Provide the [X, Y] coordinate of the cell's center where the given text is located.  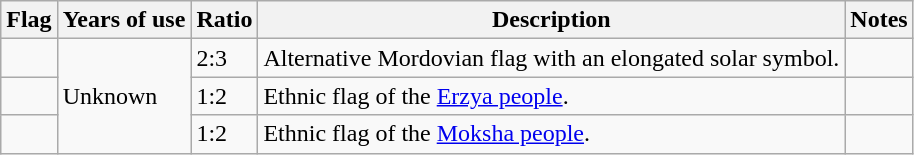
Years of use [124, 20]
Ratio [224, 20]
Ethnic flag of the Moksha people. [552, 134]
Description [552, 20]
Unknown [124, 96]
Flag [29, 20]
Notes [879, 20]
Alternative Mordovian flag with an elongated solar symbol. [552, 58]
2:3 [224, 58]
Ethnic flag of the Erzya people. [552, 96]
